Find where the given text appears and provide that cell's center as (x, y) coordinate. 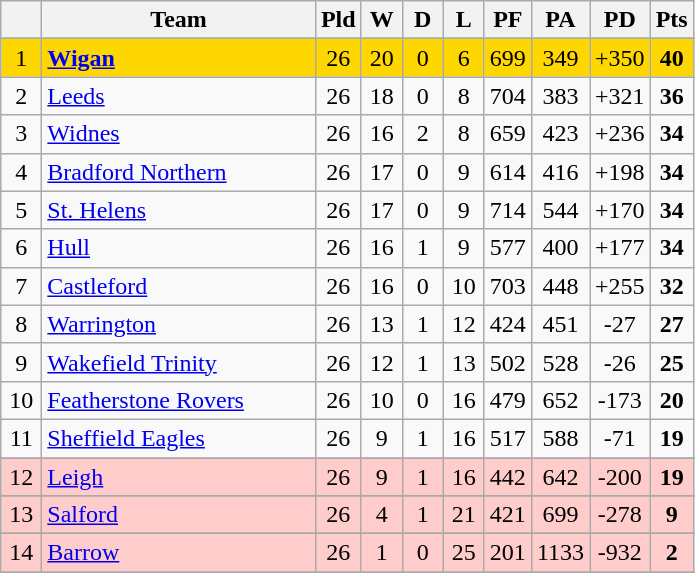
Salford (179, 515)
517 (508, 438)
Wigan (179, 58)
502 (508, 362)
Team (179, 20)
D (422, 20)
201 (508, 553)
18 (382, 96)
528 (560, 362)
+198 (620, 172)
349 (560, 58)
Hull (179, 248)
704 (508, 96)
40 (672, 58)
Wakefield Trinity (179, 362)
Leeds (179, 96)
614 (508, 172)
W (382, 20)
1133 (560, 553)
Warrington (179, 324)
588 (560, 438)
27 (672, 324)
-278 (620, 515)
L (464, 20)
-932 (620, 553)
421 (508, 515)
Widnes (179, 134)
652 (560, 400)
Pts (672, 20)
+177 (620, 248)
32 (672, 286)
400 (560, 248)
Barrow (179, 553)
5 (22, 210)
+170 (620, 210)
703 (508, 286)
-26 (620, 362)
-71 (620, 438)
448 (560, 286)
Pld (338, 20)
Castleford (179, 286)
642 (560, 477)
+350 (620, 58)
11 (22, 438)
-173 (620, 400)
Leigh (179, 477)
-200 (620, 477)
659 (508, 134)
-27 (620, 324)
36 (672, 96)
416 (560, 172)
PA (560, 20)
Featherstone Rovers (179, 400)
442 (508, 477)
424 (508, 324)
+255 (620, 286)
+236 (620, 134)
7 (22, 286)
PD (620, 20)
714 (508, 210)
451 (560, 324)
+321 (620, 96)
21 (464, 515)
383 (560, 96)
Sheffield Eagles (179, 438)
14 (22, 553)
Bradford Northern (179, 172)
577 (508, 248)
544 (560, 210)
423 (560, 134)
St. Helens (179, 210)
479 (508, 400)
3 (22, 134)
PF (508, 20)
